Find where the given text appears and provide that cell's center as (X, Y) coordinate. 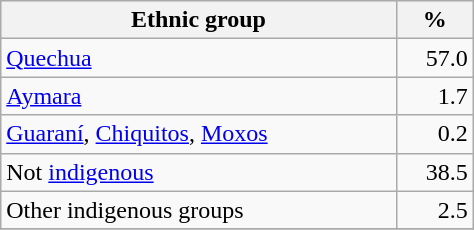
Quechua (198, 58)
0.2 (434, 134)
Aymara (198, 96)
Ethnic group (198, 20)
Other indigenous groups (198, 210)
1.7 (434, 96)
Not indigenous (198, 172)
Guaraní, Chiquitos, Moxos (198, 134)
38.5 (434, 172)
57.0 (434, 58)
% (434, 20)
2.5 (434, 210)
